Detect which cell encompasses the target text, then output its (x, y) center coordinate. 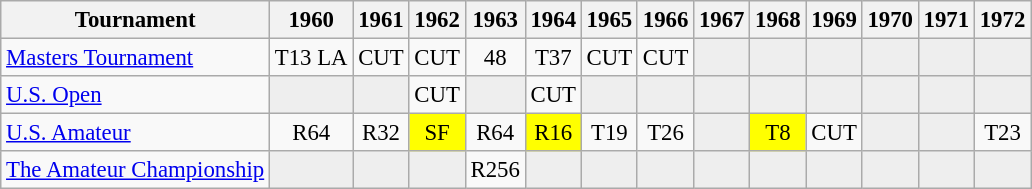
Masters Tournament (136, 58)
1960 (312, 20)
T8 (778, 133)
1966 (665, 20)
SF (437, 133)
U.S. Amateur (136, 133)
1965 (609, 20)
Tournament (136, 20)
R256 (495, 170)
1968 (778, 20)
T13 LA (312, 58)
1970 (890, 20)
1969 (834, 20)
R32 (381, 133)
T26 (665, 133)
U.S. Open (136, 95)
1972 (1002, 20)
T23 (1002, 133)
1967 (722, 20)
1963 (495, 20)
48 (495, 58)
1961 (381, 20)
The Amateur Championship (136, 170)
1971 (946, 20)
T19 (609, 133)
T37 (553, 58)
1962 (437, 20)
R16 (553, 133)
1964 (553, 20)
